Extract the [x, y] coordinate from the center of the cell holding the provided text.  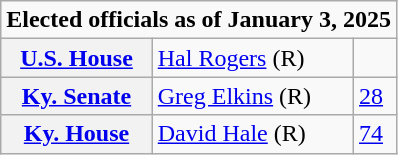
28 [374, 96]
Hal Rogers (R) [252, 58]
Ky. House [77, 134]
David Hale (R) [252, 134]
Greg Elkins (R) [252, 96]
U.S. House [77, 58]
Ky. Senate [77, 96]
74 [374, 134]
Elected officials as of January 3, 2025 [199, 20]
